Return [x, y] of the center of cell containing provided text 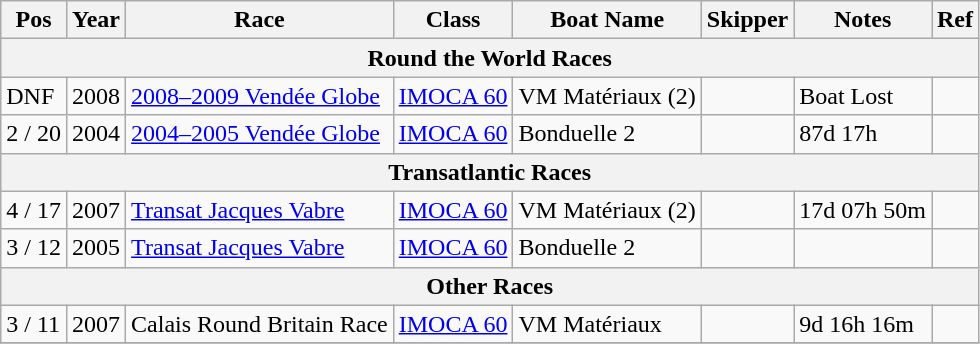
Pos [34, 20]
3 / 12 [34, 248]
17d 07h 50m [863, 210]
Transatlantic Races [490, 172]
4 / 17 [34, 210]
Ref [956, 20]
87d 17h [863, 134]
Race [260, 20]
2004–2005 Vendée Globe [260, 134]
2004 [96, 134]
Other Races [490, 286]
Round the World Races [490, 58]
Boat Name [607, 20]
Boat Lost [863, 96]
Calais Round Britain Race [260, 324]
Notes [863, 20]
Class [453, 20]
2008–2009 Vendée Globe [260, 96]
Year [96, 20]
2 / 20 [34, 134]
Skipper [747, 20]
3 / 11 [34, 324]
2005 [96, 248]
2008 [96, 96]
VM Matériaux [607, 324]
DNF [34, 96]
9d 16h 16m [863, 324]
